Detect which cell encompasses the target text, then output its [X, Y] center coordinate. 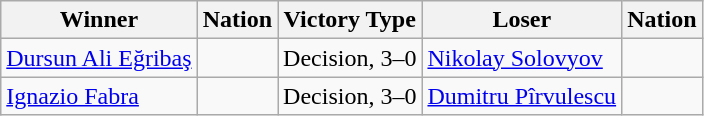
Dursun Ali Eğribaş [99, 58]
Winner [99, 20]
Ignazio Fabra [99, 96]
Dumitru Pîrvulescu [522, 96]
Nikolay Solovyov [522, 58]
Loser [522, 20]
Victory Type [350, 20]
